From the cell containing the given text, extract its center point as (x, y) coordinate. 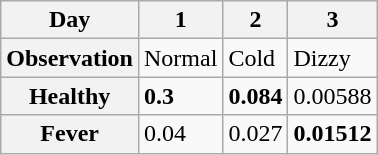
0.3 (180, 96)
3 (332, 20)
Cold (256, 58)
Fever (70, 134)
2 (256, 20)
1 (180, 20)
Observation (70, 58)
Normal (180, 58)
Healthy (70, 96)
0.084 (256, 96)
Day (70, 20)
0.04 (180, 134)
0.01512 (332, 134)
Dizzy (332, 58)
0.027 (256, 134)
0.00588 (332, 96)
